Return the [X, Y] coordinate for the center point of the cell that contains the specified text.  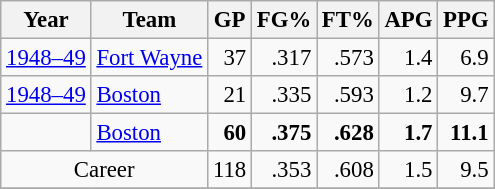
.317 [284, 58]
1.5 [408, 170]
118 [230, 170]
Fort Wayne [150, 58]
6.9 [466, 58]
9.5 [466, 170]
.353 [284, 170]
9.7 [466, 95]
.608 [348, 170]
.335 [284, 95]
FG% [284, 20]
FT% [348, 20]
GP [230, 20]
21 [230, 95]
1.2 [408, 95]
37 [230, 58]
.628 [348, 133]
1.4 [408, 58]
.593 [348, 95]
Team [150, 20]
1.7 [408, 133]
Career [104, 170]
60 [230, 133]
APG [408, 20]
.375 [284, 133]
PPG [466, 20]
Year [46, 20]
11.1 [466, 133]
.573 [348, 58]
